Identify which cell holds the provided text, then report its [X, Y] central coordinate. 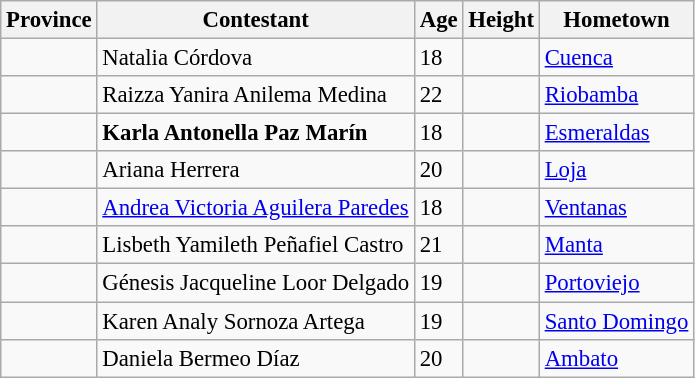
Hometown [616, 20]
Riobamba [616, 95]
Province [49, 20]
Esmeraldas [616, 133]
Karla Antonella Paz Marín [256, 133]
Daniela Bermeo Díaz [256, 358]
21 [438, 245]
Manta [616, 245]
Ventanas [616, 208]
Height [501, 20]
Portoviejo [616, 283]
Age [438, 20]
Ambato [616, 358]
Loja [616, 170]
Cuenca [616, 58]
Raizza Yanira Anilema Medina [256, 95]
22 [438, 95]
Ariana Herrera [256, 170]
Andrea Victoria Aguilera Paredes [256, 208]
Génesis Jacqueline Loor Delgado [256, 283]
Contestant [256, 20]
Santo Domingo [616, 321]
Natalia Córdova [256, 58]
Karen Analy Sornoza Artega [256, 321]
Lisbeth Yamileth Peñafiel Castro [256, 245]
